Extract the (x, y) coordinate from the center of the cell holding the provided text.  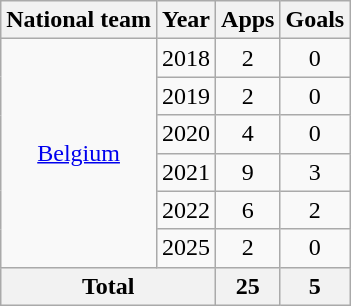
Goals (315, 20)
2022 (186, 210)
6 (248, 210)
Year (186, 20)
National team (79, 20)
2025 (186, 248)
4 (248, 134)
2019 (186, 96)
5 (315, 286)
25 (248, 286)
2018 (186, 58)
Belgium (79, 153)
9 (248, 172)
2021 (186, 172)
2020 (186, 134)
3 (315, 172)
Apps (248, 20)
Total (108, 286)
